Determine the (X, Y) coordinate at the center of the cell enclosing the given text.  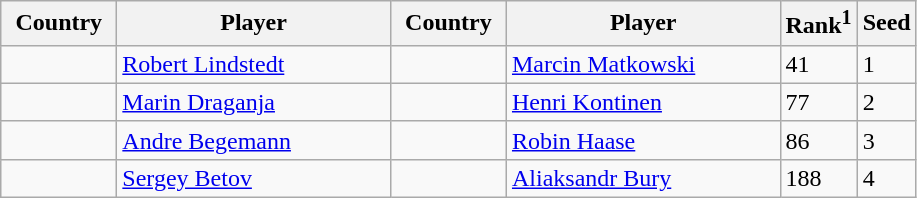
Seed (886, 24)
Rank1 (818, 24)
77 (818, 102)
Henri Kontinen (643, 102)
Marcin Matkowski (643, 64)
Aliaksandr Bury (643, 178)
Marin Draganja (254, 102)
4 (886, 178)
41 (818, 64)
Robert Lindstedt (254, 64)
1 (886, 64)
86 (818, 140)
188 (818, 178)
Andre Begemann (254, 140)
Robin Haase (643, 140)
2 (886, 102)
3 (886, 140)
Sergey Betov (254, 178)
